Detect which cell encompasses the target text, then output its (x, y) center coordinate. 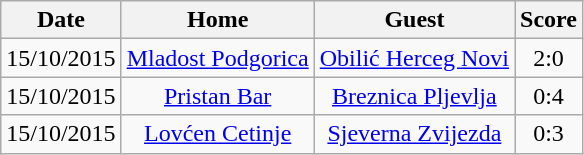
Pristan Bar (218, 96)
Sjeverna Zvijezda (414, 134)
0:4 (549, 96)
Home (218, 20)
Mladost Podgorica (218, 58)
Guest (414, 20)
Date (61, 20)
2:0 (549, 58)
0:3 (549, 134)
Obilić Herceg Novi (414, 58)
Score (549, 20)
Lovćen Cetinje (218, 134)
Breznica Pljevlja (414, 96)
